Capture the cell that displays the provided text and extract its [x, y] central coordinate. 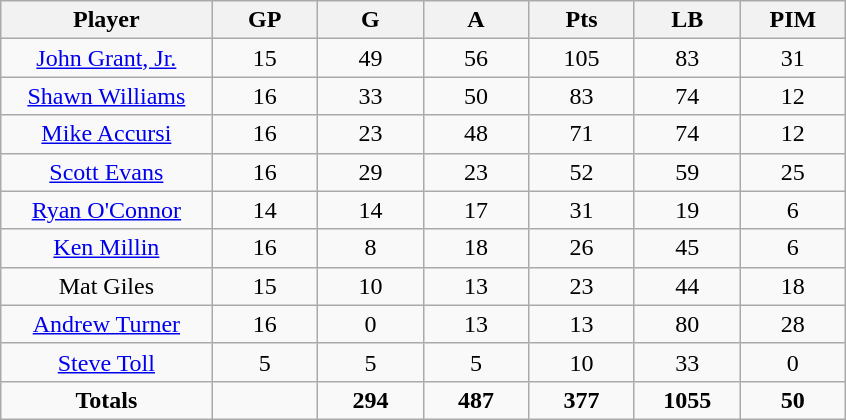
26 [582, 248]
Mike Accursi [106, 134]
Ryan O'Connor [106, 210]
8 [371, 248]
Scott Evans [106, 172]
1055 [687, 400]
A [476, 20]
48 [476, 134]
59 [687, 172]
Shawn Williams [106, 96]
71 [582, 134]
45 [687, 248]
John Grant, Jr. [106, 58]
GP [265, 20]
28 [793, 324]
487 [476, 400]
PIM [793, 20]
Steve Toll [106, 362]
Ken Millin [106, 248]
Player [106, 20]
Totals [106, 400]
56 [476, 58]
29 [371, 172]
105 [582, 58]
G [371, 20]
LB [687, 20]
17 [476, 210]
44 [687, 286]
Andrew Turner [106, 324]
377 [582, 400]
52 [582, 172]
Mat Giles [106, 286]
49 [371, 58]
294 [371, 400]
19 [687, 210]
80 [687, 324]
25 [793, 172]
Pts [582, 20]
